From the cell containing the given text, extract its center point as [X, Y] coordinate. 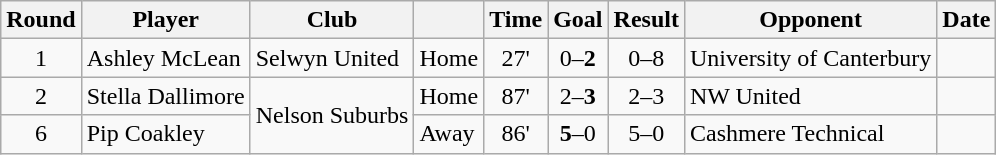
86' [516, 134]
Pip Coakley [166, 134]
Opponent [810, 20]
Selwyn United [332, 58]
1 [41, 58]
Result [646, 20]
Round [41, 20]
Player [166, 20]
Ashley McLean [166, 58]
University of Canterbury [810, 58]
2 [41, 96]
87' [516, 96]
27' [516, 58]
Nelson Suburbs [332, 115]
Away [449, 134]
0–2 [578, 58]
Goal [578, 20]
6 [41, 134]
Cashmere Technical [810, 134]
Club [332, 20]
Time [516, 20]
Stella Dallimore [166, 96]
0–8 [646, 58]
NW United [810, 96]
Date [966, 20]
